Output the [x, y] coordinate of the center of the cell containing the given text.  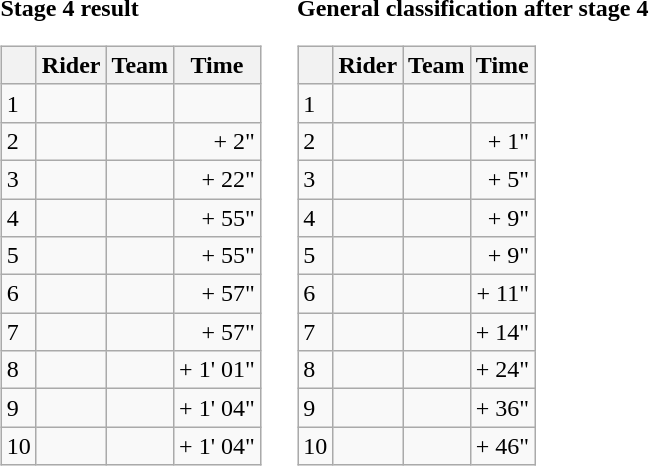
+ 2" [218, 141]
+ 11" [502, 294]
+ 1' 01" [218, 370]
+ 46" [502, 446]
+ 1" [502, 141]
+ 14" [502, 332]
+ 5" [502, 179]
+ 24" [502, 370]
+ 22" [218, 179]
+ 36" [502, 408]
